Capture the cell that displays the provided text and extract its (X, Y) central coordinate. 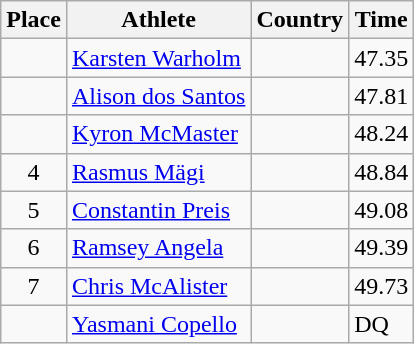
7 (34, 286)
Chris McAlister (158, 286)
Country (300, 20)
Kyron McMaster (158, 134)
Constantin Preis (158, 210)
47.35 (382, 58)
48.84 (382, 172)
Place (34, 20)
Athlete (158, 20)
4 (34, 172)
49.73 (382, 286)
49.08 (382, 210)
49.39 (382, 248)
47.81 (382, 96)
6 (34, 248)
Ramsey Angela (158, 248)
Time (382, 20)
Alison dos Santos (158, 96)
5 (34, 210)
48.24 (382, 134)
Yasmani Copello (158, 324)
Karsten Warholm (158, 58)
Rasmus Mägi (158, 172)
DQ (382, 324)
